Provide the [x, y] coordinate of the cell's center where the given text is located.  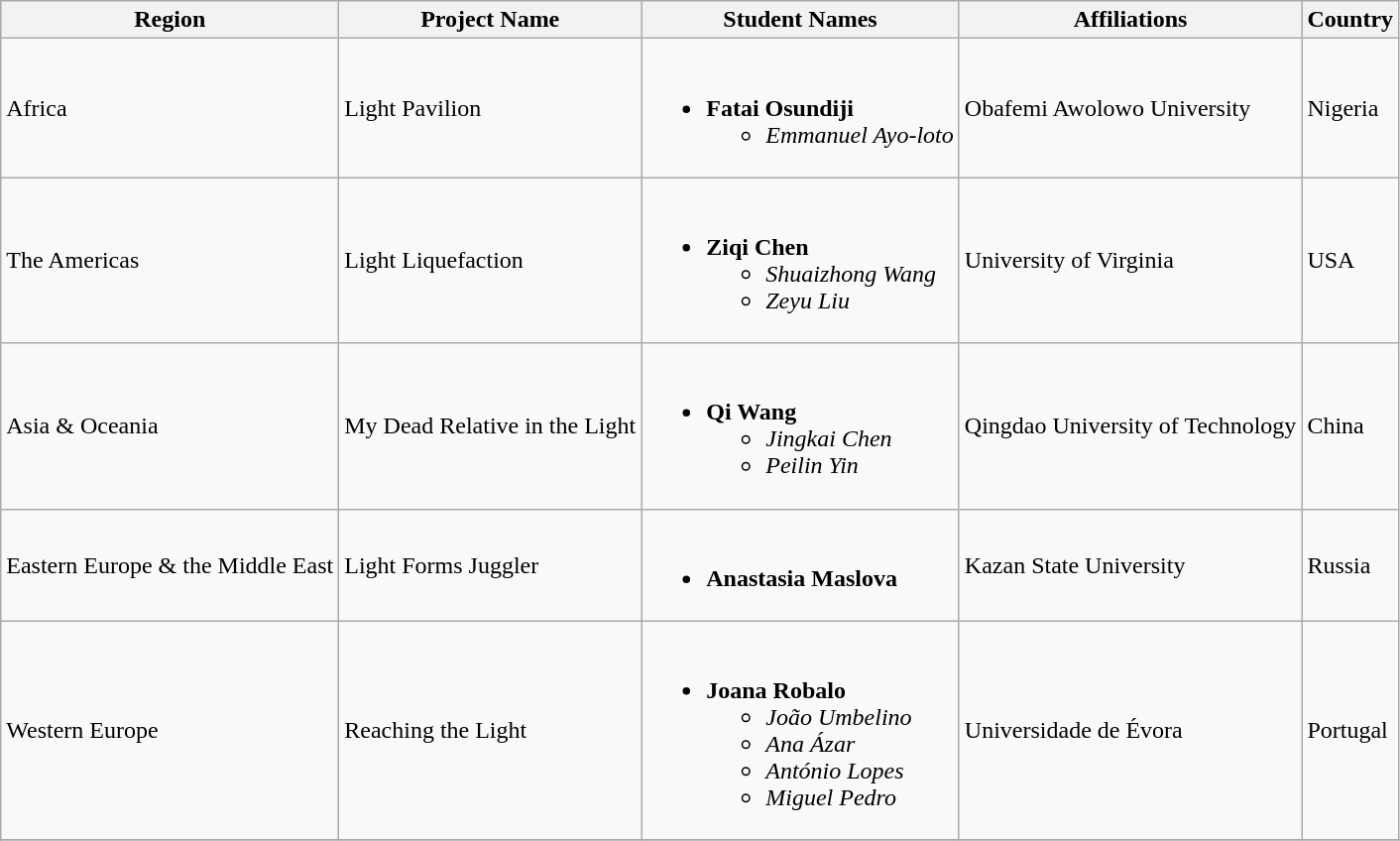
Qi WangJingkai ChenPeilin Yin [801, 426]
Western Europe [171, 730]
Ziqi ChenShuaizhong WangZeyu Liu [801, 260]
Country [1350, 20]
My Dead Relative in the Light [490, 426]
Asia & Oceania [171, 426]
Portugal [1350, 730]
Obafemi Awolowo University [1130, 108]
China [1350, 426]
Nigeria [1350, 108]
Light Liquefaction [490, 260]
Student Names [801, 20]
Fatai OsundijiEmmanuel Ayo-loto [801, 108]
Universidade de Évora [1130, 730]
The Americas [171, 260]
Africa [171, 108]
Anastasia Maslova [801, 565]
Light Pavilion [490, 108]
Eastern Europe & the Middle East [171, 565]
Region [171, 20]
Light Forms Juggler [490, 565]
University of Virginia [1130, 260]
Qingdao University of Technology [1130, 426]
USA [1350, 260]
Russia [1350, 565]
Affiliations [1130, 20]
Project Name [490, 20]
Joana RobaloJoão UmbelinoAna ÁzarAntónio LopesMiguel Pedro [801, 730]
Reaching the Light [490, 730]
Kazan State University [1130, 565]
